Provide the [x, y] coordinate of the cell's center where the given text is located.  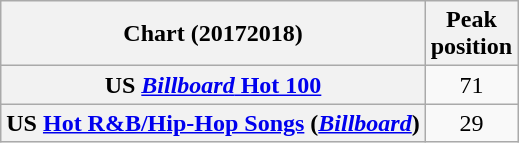
US Hot R&B/Hip-Hop Songs (Billboard) [213, 123]
29 [471, 123]
Chart (20172018) [213, 34]
Peakposition [471, 34]
US Billboard Hot 100 [213, 85]
71 [471, 85]
